Find where the given text appears and provide that cell's center as [x, y] coordinate. 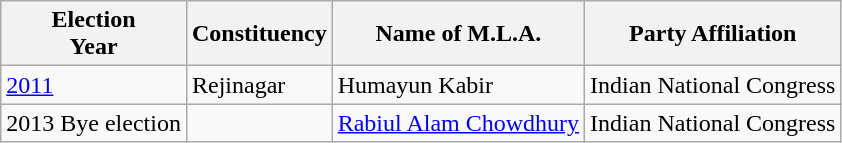
Rabiul Alam Chowdhury [458, 123]
Constituency [259, 34]
Humayun Kabir [458, 85]
2013 Bye election [94, 123]
Name of M.L.A. [458, 34]
2011 [94, 85]
Party Affiliation [713, 34]
Election Year [94, 34]
Rejinagar [259, 85]
